From the cell containing the given text, extract its center point as (X, Y) coordinate. 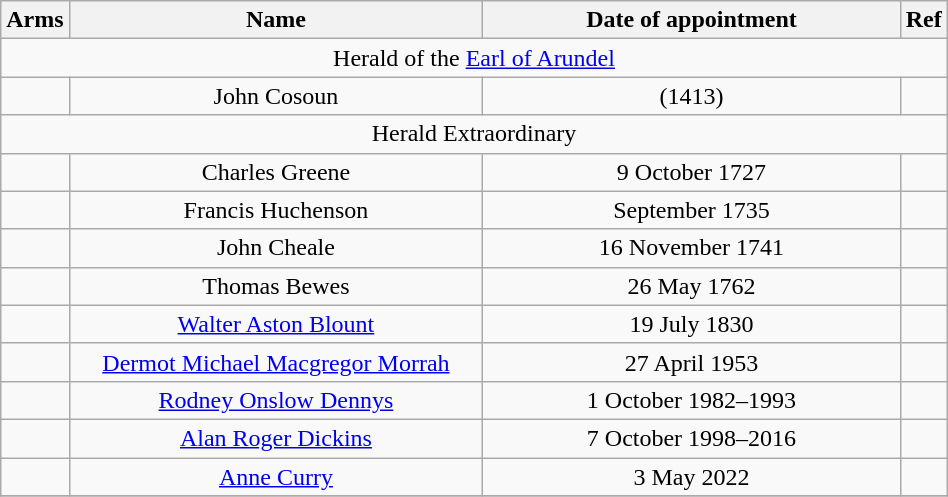
19 July 1830 (692, 324)
Thomas Bewes (276, 286)
27 April 1953 (692, 362)
7 October 1998–2016 (692, 438)
Date of appointment (692, 20)
26 May 1762 (692, 286)
Rodney Onslow Dennys (276, 400)
Walter Aston Blount (276, 324)
1 October 1982–1993 (692, 400)
Arms (35, 20)
Charles Greene (276, 172)
Herald Extraordinary (474, 134)
(1413) (692, 96)
Francis Huchenson (276, 210)
Anne Curry (276, 477)
Dermot Michael Macgregor Morrah (276, 362)
Herald of the Earl of Arundel (474, 58)
9 October 1727 (692, 172)
Ref (924, 20)
Name (276, 20)
John Cosoun (276, 96)
John Cheale (276, 248)
3 May 2022 (692, 477)
16 November 1741 (692, 248)
Alan Roger Dickins (276, 438)
September 1735 (692, 210)
